Find where the given text appears and provide that cell's center as [x, y] coordinate. 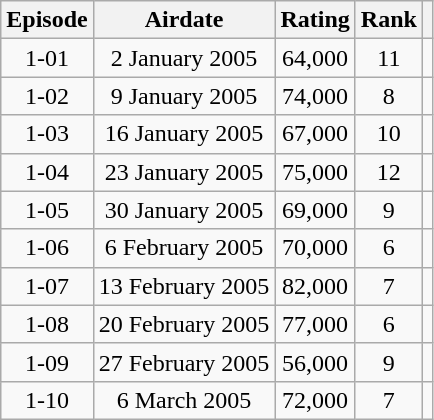
Rank [388, 20]
70,000 [315, 248]
12 [388, 172]
75,000 [315, 172]
82,000 [315, 286]
6 March 2005 [184, 400]
1-04 [47, 172]
1-05 [47, 210]
11 [388, 58]
16 January 2005 [184, 134]
74,000 [315, 96]
13 February 2005 [184, 286]
30 January 2005 [184, 210]
72,000 [315, 400]
77,000 [315, 324]
1-02 [47, 96]
10 [388, 134]
1-03 [47, 134]
8 [388, 96]
Episode [47, 20]
9 January 2005 [184, 96]
2 January 2005 [184, 58]
1-01 [47, 58]
1-09 [47, 362]
67,000 [315, 134]
1-08 [47, 324]
6 February 2005 [184, 248]
Rating [315, 20]
27 February 2005 [184, 362]
64,000 [315, 58]
1-10 [47, 400]
Airdate [184, 20]
69,000 [315, 210]
23 January 2005 [184, 172]
1-06 [47, 248]
1-07 [47, 286]
56,000 [315, 362]
20 February 2005 [184, 324]
